Capture the cell that displays the provided text and extract its [x, y] central coordinate. 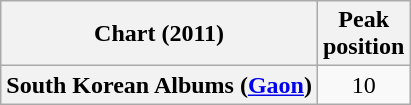
Peakposition [363, 34]
10 [363, 85]
South Korean Albums (Gaon) [160, 85]
Chart (2011) [160, 34]
